Scan for the cell matching the given text and deliver its [X, Y] coordinate at center. 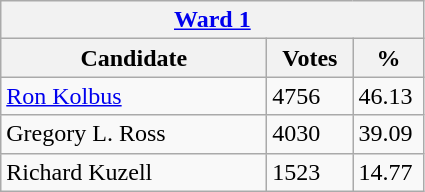
4030 [310, 134]
Candidate [134, 58]
14.77 [388, 172]
Ward 1 [212, 20]
46.13 [388, 96]
Richard Kuzell [134, 172]
Ron Kolbus [134, 96]
39.09 [388, 134]
Votes [310, 58]
4756 [310, 96]
Gregory L. Ross [134, 134]
% [388, 58]
1523 [310, 172]
